Search for the cell housing the specified text and yield its [X, Y] center coordinate. 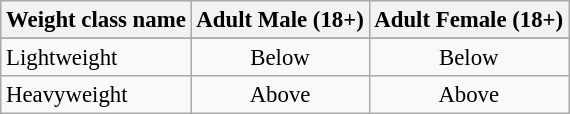
Adult Female (18+) [468, 20]
Adult Male (18+) [280, 20]
Heavyweight [96, 95]
Lightweight [96, 58]
Weight class name [96, 20]
